Scan for the cell matching the given text and deliver its (X, Y) coordinate at center. 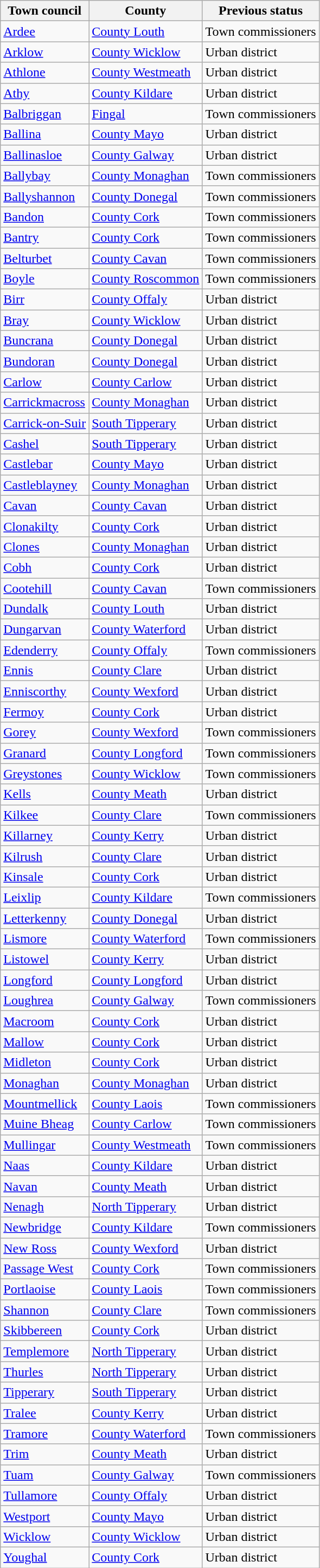
Killarney (44, 835)
Bandon (44, 217)
Portlaoise (44, 1290)
County (145, 11)
Boyle (44, 279)
Ballina (44, 134)
Youghal (44, 1557)
Midleton (44, 1062)
Kilkee (44, 815)
Castleblayney (44, 485)
Newbridge (44, 1227)
Navan (44, 1186)
Ardee (44, 31)
Kells (44, 794)
Granard (44, 753)
Gorey (44, 733)
Kilrush (44, 856)
Arklow (44, 52)
Shannon (44, 1310)
Bantry (44, 237)
Trim (44, 1454)
Tipperary (44, 1392)
Mullingar (44, 1145)
Kinsale (44, 877)
Skibbereen (44, 1331)
Mallow (44, 1042)
Bray (44, 320)
Edenderry (44, 650)
Castlebar (44, 464)
Greystones (44, 774)
Tuam (44, 1475)
Clonakilty (44, 526)
Longford (44, 980)
Muine Bheag (44, 1124)
New Ross (44, 1248)
Ballybay (44, 176)
Buncrana (44, 341)
Mountmellick (44, 1104)
Cavan (44, 506)
Cashel (44, 444)
Carrick-on-Suir (44, 423)
Enniscorthy (44, 691)
Clones (44, 547)
Fingal (145, 114)
Thurles (44, 1372)
Tramore (44, 1434)
Town council (44, 11)
Bundoran (44, 361)
Listowel (44, 960)
Loughrea (44, 1001)
Cobh (44, 567)
Ballinasloe (44, 155)
Dungarvan (44, 630)
Athy (44, 93)
Wicklow (44, 1537)
County Roscommon (145, 279)
Carlow (44, 382)
Tralee (44, 1413)
Athlone (44, 73)
Letterkenny (44, 918)
Cootehill (44, 588)
Previous status (260, 11)
Birr (44, 300)
Westport (44, 1516)
Passage West (44, 1269)
Balbriggan (44, 114)
Tullamore (44, 1495)
Macroom (44, 1021)
Leixlip (44, 897)
Lismore (44, 939)
Belturbet (44, 258)
Nenagh (44, 1207)
Dundalk (44, 609)
Ennis (44, 671)
Fermoy (44, 712)
Carrickmacross (44, 403)
Naas (44, 1165)
Templemore (44, 1351)
Monaghan (44, 1083)
Ballyshannon (44, 196)
